Output the [X, Y] coordinate of the center of the cell containing the given text.  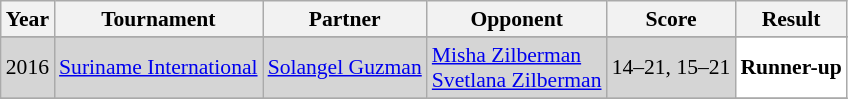
Suriname International [158, 68]
Year [28, 19]
Partner [345, 19]
14–21, 15–21 [672, 68]
Runner-up [790, 68]
Result [790, 19]
Solangel Guzman [345, 68]
Tournament [158, 19]
2016 [28, 68]
Opponent [517, 19]
Misha Zilberman Svetlana Zilberman [517, 68]
Score [672, 19]
